Return the (x, y) coordinate for the center point of the cell that contains the specified text.  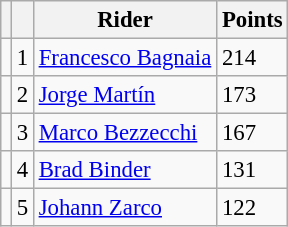
Rider (124, 20)
3 (22, 133)
5 (22, 208)
4 (22, 170)
173 (252, 95)
1 (22, 58)
Marco Bezzecchi (124, 133)
167 (252, 133)
214 (252, 58)
Jorge Martín (124, 95)
Johann Zarco (124, 208)
Brad Binder (124, 170)
122 (252, 208)
2 (22, 95)
Points (252, 20)
Francesco Bagnaia (124, 58)
131 (252, 170)
